Find where the given text appears and provide that cell's center as [x, y] coordinate. 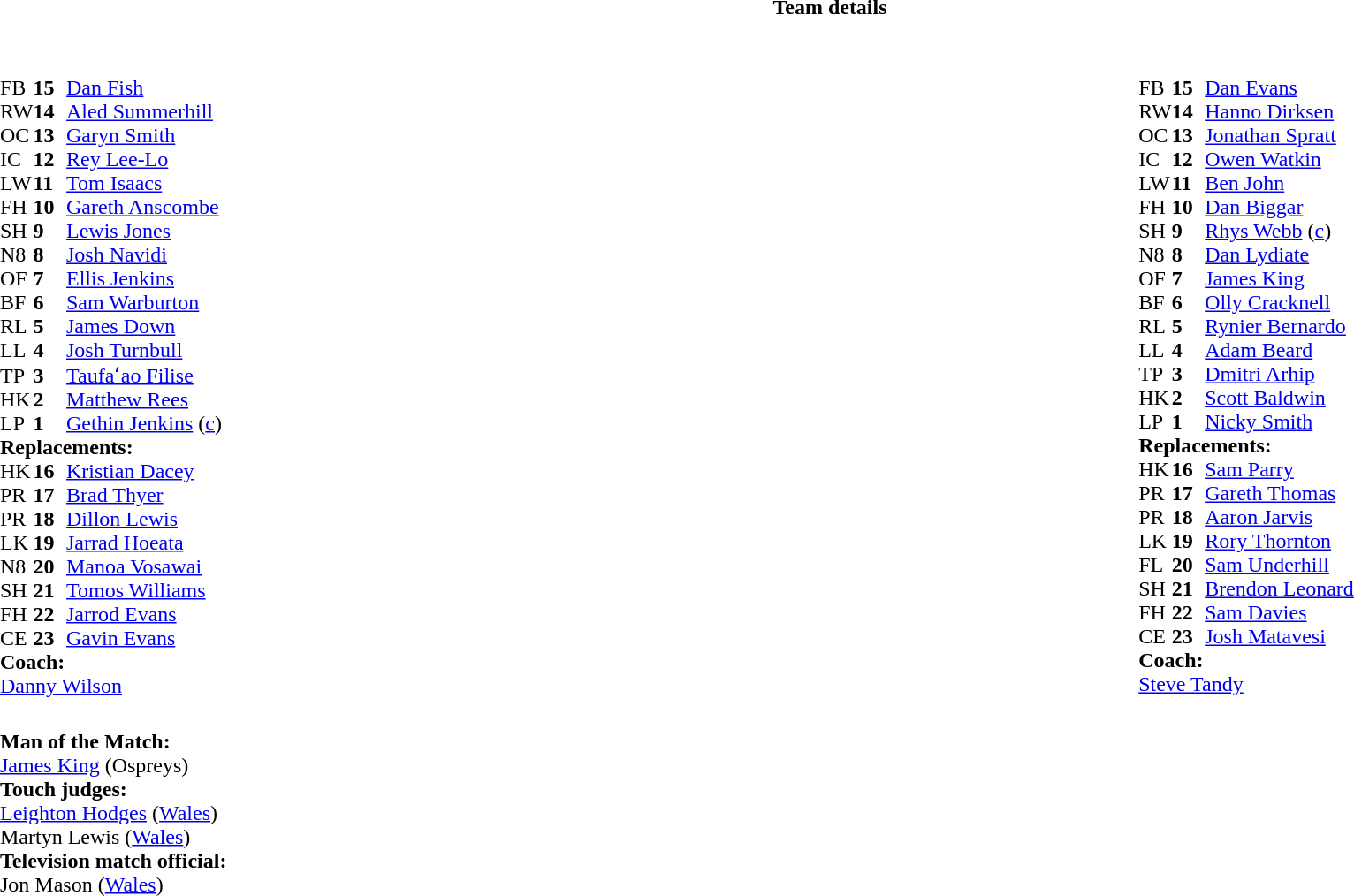
Hanno Dirksen [1280, 111]
Sam Parry [1280, 470]
Ben John [1280, 184]
Kristian Dacey [144, 472]
Gareth Anscombe [144, 207]
Brendon Leonard [1280, 588]
Sam Underhill [1280, 566]
FL [1155, 566]
Gavin Evans [144, 638]
Dan Lydiate [1280, 254]
Owen Watkin [1280, 159]
James King [1280, 279]
Dmitri Arhip [1280, 375]
Jonathan Spratt [1280, 136]
Tomos Williams [144, 590]
Ellis Jenkins [144, 279]
Aled Summerhill [144, 111]
Tom Isaacs [144, 184]
Manoa Vosawai [144, 567]
Rey Lee-Lo [144, 159]
Adam Beard [1280, 350]
Brad Thyer [144, 495]
Jarrad Hoeata [144, 543]
Rhys Webb (c) [1280, 232]
Dan Biggar [1280, 207]
Danny Wilson [111, 686]
Olly Cracknell [1280, 302]
Sam Warburton [144, 302]
Gethin Jenkins (c) [144, 424]
Jarrod Evans [144, 615]
Matthew Rees [144, 399]
Rory Thornton [1280, 541]
Taufaʻao Filise [144, 375]
Dan Evans [1280, 88]
Josh Turnbull [144, 350]
Aaron Jarvis [1280, 518]
Nicky Smith [1280, 422]
Scott Baldwin [1280, 398]
Dillon Lewis [144, 520]
Rynier Bernardo [1280, 327]
Josh Navidi [144, 254]
Lewis Jones [144, 232]
Gareth Thomas [1280, 493]
Sam Davies [1280, 613]
James Down [144, 327]
Steve Tandy [1246, 684]
Josh Matavesi [1280, 636]
Garyn Smith [144, 136]
Dan Fish [144, 88]
